Scan for the cell matching the given text and deliver its [x, y] coordinate at center. 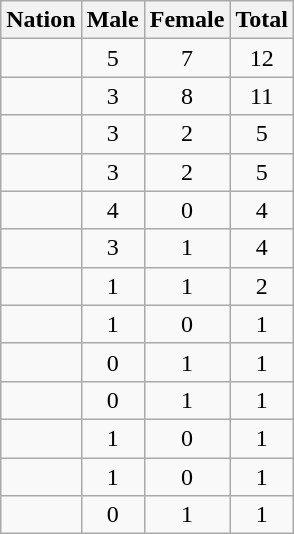
Female [187, 20]
12 [262, 58]
Male [112, 20]
8 [187, 96]
Total [262, 20]
11 [262, 96]
Nation [41, 20]
7 [187, 58]
